Search for the cell housing the specified text and yield its (X, Y) center coordinate. 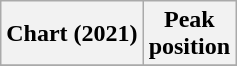
Chart (2021) (72, 34)
Peakposition (189, 34)
